Pinpoint the cell where the given text exists, returning its [X, Y] midpoint coordinate. 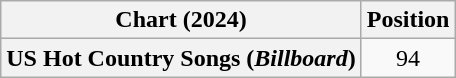
US Hot Country Songs (Billboard) [181, 58]
Position [408, 20]
94 [408, 58]
Chart (2024) [181, 20]
